Provide the [X, Y] coordinate of the cell's center where the given text is located.  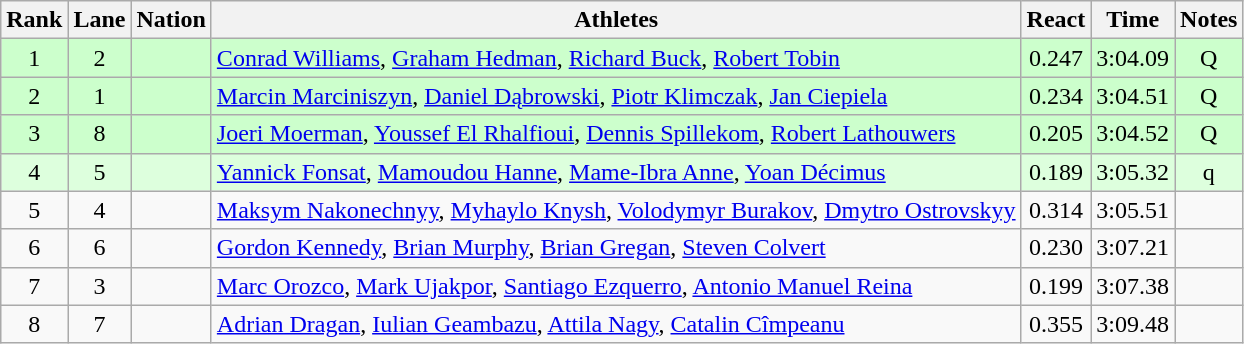
Notes [1209, 20]
0.314 [1056, 210]
0.355 [1056, 324]
Marcin Marciniszyn, Daniel Dąbrowski, Piotr Klimczak, Jan Ciepiela [616, 96]
Nation [171, 20]
3:07.21 [1133, 248]
0.205 [1056, 134]
3:05.51 [1133, 210]
0.247 [1056, 58]
3:09.48 [1133, 324]
0.189 [1056, 172]
3:04.09 [1133, 58]
0.234 [1056, 96]
3:04.51 [1133, 96]
Joeri Moerman, Youssef El Rhalfioui, Dennis Spillekom, Robert Lathouwers [616, 134]
React [1056, 20]
Marc Orozco, Mark Ujakpor, Santiago Ezquerro, Antonio Manuel Reina [616, 286]
3:04.52 [1133, 134]
Yannick Fonsat, Mamoudou Hanne, Mame-Ibra Anne, Yoan Décimus [616, 172]
0.230 [1056, 248]
Time [1133, 20]
Adrian Dragan, Iulian Geambazu, Attila Nagy, Catalin Cîmpeanu [616, 324]
0.199 [1056, 286]
Gordon Kennedy, Brian Murphy, Brian Gregan, Steven Colvert [616, 248]
q [1209, 172]
Lane [100, 20]
3:05.32 [1133, 172]
Athletes [616, 20]
Rank [34, 20]
Maksym Nakonechnyy, Myhaylo Knysh, Volodymyr Burakov, Dmytro Ostrovskyy [616, 210]
Conrad Williams, Graham Hedman, Richard Buck, Robert Tobin [616, 58]
3:07.38 [1133, 286]
